From the cell containing the given text, extract its center point as (x, y) coordinate. 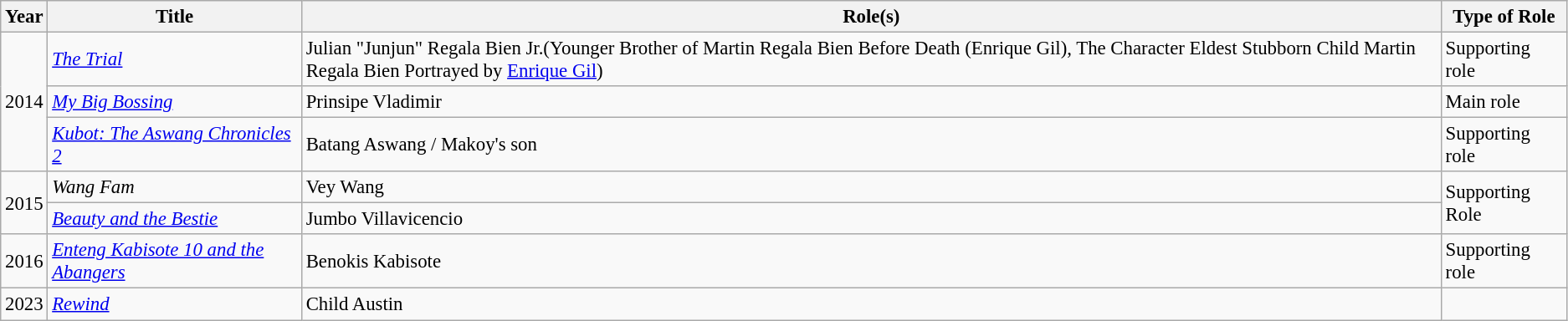
2014 (24, 102)
Kubot: The Aswang Chronicles 2 (174, 145)
Prinsipe Vladimir (871, 102)
Role(s) (871, 17)
Main role (1504, 102)
Enteng Kabisote 10 and the Abangers (174, 261)
2016 (24, 261)
2023 (24, 304)
Jumbo Villavicencio (871, 219)
The Trial (174, 60)
Child Austin (871, 304)
Rewind (174, 304)
Year (24, 17)
Wang Fam (174, 187)
Benokis Kabisote (871, 261)
Title (174, 17)
Supporting Role (1504, 202)
2015 (24, 202)
My Big Bossing (174, 102)
Type of Role (1504, 17)
Batang Aswang / Makoy's son (871, 145)
Vey Wang (871, 187)
Beauty and the Bestie (174, 219)
